Detect which cell encompasses the target text, then output its [x, y] center coordinate. 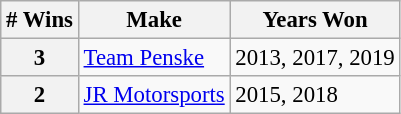
Years Won [315, 20]
Make [154, 20]
# Wins [40, 20]
JR Motorsports [154, 95]
2013, 2017, 2019 [315, 58]
2 [40, 95]
3 [40, 58]
2015, 2018 [315, 95]
Team Penske [154, 58]
